Capture the cell that displays the provided text and extract its (X, Y) central coordinate. 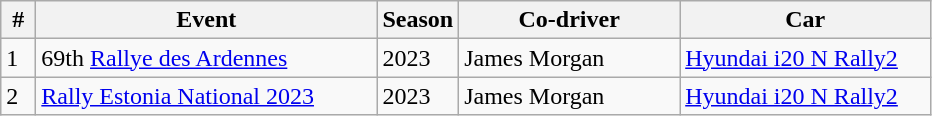
Co-driver (570, 20)
69th Rallye des Ardennes (206, 58)
Season (418, 20)
2 (18, 96)
# (18, 20)
Car (806, 20)
Event (206, 20)
Rally Estonia National 2023 (206, 96)
1 (18, 58)
